Find where the given text appears and provide that cell's center as [x, y] coordinate. 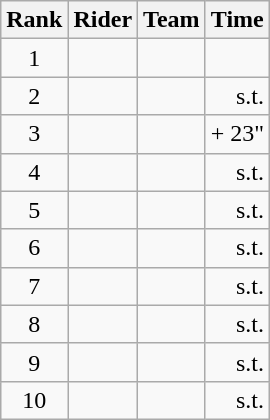
10 [34, 400]
6 [34, 248]
4 [34, 172]
5 [34, 210]
2 [34, 96]
Time [237, 20]
+ 23" [237, 134]
Team [172, 20]
Rank [34, 20]
7 [34, 286]
3 [34, 134]
8 [34, 324]
Rider [103, 20]
9 [34, 362]
1 [34, 58]
